Capture the cell that displays the provided text and extract its (x, y) central coordinate. 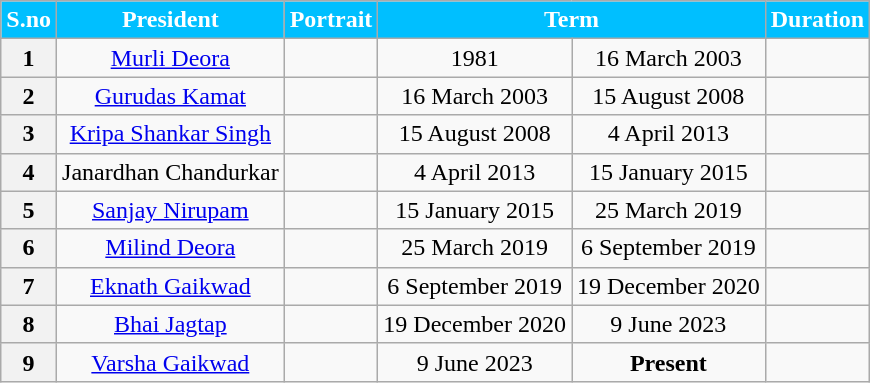
8 (29, 324)
Portrait (331, 20)
7 (29, 286)
3 (29, 134)
Gurudas Kamat (171, 96)
9 (29, 362)
Eknath Gaikwad (171, 286)
Varsha Gaikwad (171, 362)
1981 (475, 58)
6 (29, 248)
1 (29, 58)
Milind Deora (171, 248)
Term (572, 20)
Present (669, 362)
5 (29, 210)
Sanjay Nirupam (171, 210)
Kripa Shankar Singh (171, 134)
Murli Deora (171, 58)
2 (29, 96)
S.no (29, 20)
Janardhan Chandurkar (171, 172)
President (171, 20)
Duration (817, 20)
Bhai Jagtap (171, 324)
4 (29, 172)
